Determine the [X, Y] coordinate at the center of the cell enclosing the given text.  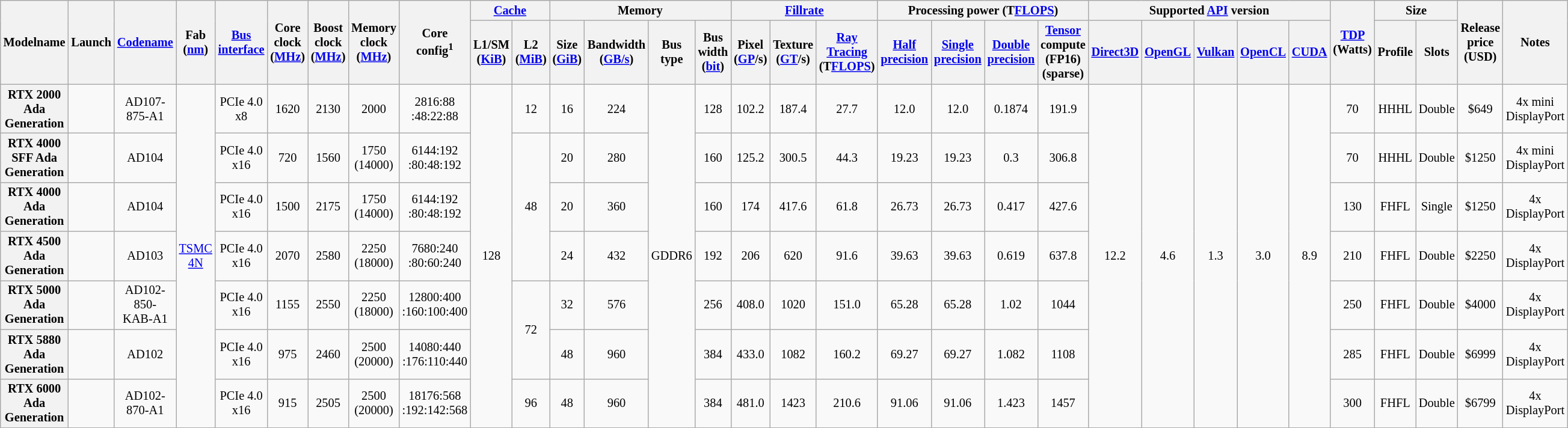
Pixel (GP/s) [751, 52]
433.0 [751, 354]
481.0 [751, 403]
Profile [1395, 52]
RTX 5000 Ada Generation [35, 305]
24 [567, 256]
61.8 [847, 207]
1.3 [1216, 256]
Codename [146, 42]
408.0 [751, 305]
Half precision [905, 52]
151.0 [847, 305]
Core clock (MHz) [287, 42]
RTX 6000 Ada Generation [35, 403]
RTX 5880 Ada Generation [35, 354]
AD102-870-A1 [146, 403]
Size [1416, 10]
96 [531, 403]
RTX 4000 SFF Ada Generation [35, 157]
Cache [510, 10]
44.3 [847, 157]
12800:400 :160:100:400 [435, 305]
306.8 [1063, 157]
AD102-850-KAB-A1 [146, 305]
1.423 [1012, 403]
$2250 [1481, 256]
130 [1352, 207]
Modelname [35, 42]
0.1874 [1012, 109]
2130 [328, 109]
2000 [374, 109]
1457 [1063, 403]
2175 [328, 207]
1044 [1063, 305]
915 [287, 403]
PCIe 4.0 x8 [242, 109]
1500 [287, 207]
72 [531, 329]
Processing power (TFLOPS) [983, 10]
2460 [328, 354]
L2(MiB) [531, 52]
16 [567, 109]
187.4 [793, 109]
Memory [641, 10]
191.9 [1063, 109]
4.6 [1168, 256]
620 [793, 256]
2816:88 :48:22:88 [435, 109]
Single precision [958, 52]
TDP (Watts) [1352, 42]
$4000 [1481, 305]
Release price (USD) [1481, 42]
91.6 [847, 256]
$649 [1481, 109]
432 [616, 256]
576 [616, 305]
Size (GiB) [567, 52]
1620 [287, 109]
0.619 [1012, 256]
Vulkan [1216, 52]
3.0 [1263, 256]
Notes [1535, 42]
2550 [328, 305]
2505 [328, 403]
CUDA [1310, 52]
975 [287, 354]
Slots [1437, 52]
192 [713, 256]
210.6 [847, 403]
1.082 [1012, 354]
1560 [328, 157]
7680:240 :80:60:240 [435, 256]
14080:440 :176:110:440 [435, 354]
210 [1352, 256]
2580 [328, 256]
427.6 [1063, 207]
125.2 [751, 157]
Memory clock (MHz) [374, 42]
300 [1352, 403]
OpenCL [1263, 52]
417.6 [793, 207]
1108 [1063, 354]
27.7 [847, 109]
102.2 [751, 109]
1.02 [1012, 305]
GDDR6 [672, 256]
Tensor compute (FP16) (sparse) [1063, 52]
0.417 [1012, 207]
Double precision [1012, 52]
Bandwidth (GB/s) [616, 52]
RTX 4000 Ada Generation [35, 207]
Bus interface [242, 42]
Texture (GT/s) [793, 52]
256 [713, 305]
280 [616, 157]
2070 [287, 256]
1155 [287, 305]
RTX 2000 Ada Generation [35, 109]
Core config1 [435, 42]
1082 [793, 354]
Launch [91, 42]
206 [751, 256]
Direct3D [1115, 52]
AD102 [146, 354]
RTX 4500 Ada Generation [35, 256]
720 [287, 157]
250 [1352, 305]
360 [616, 207]
Bus width (bit) [713, 52]
Bus type [672, 52]
L1/SM (KiB) [491, 52]
$6799 [1481, 403]
Boost clock (MHz) [328, 42]
224 [616, 109]
8.9 [1310, 256]
300.5 [793, 157]
$6999 [1481, 354]
12 [531, 109]
2250(18000) [374, 256]
1423 [793, 403]
OpenGL [1168, 52]
Fillrate [804, 10]
AD103 [146, 256]
Single [1437, 207]
1020 [793, 305]
2250 (18000) [374, 305]
18176:568 :192:142:568 [435, 403]
AD107-875-A1 [146, 109]
32 [567, 305]
Fab (nm) [196, 42]
12.2 [1115, 256]
0.3 [1012, 157]
TSMC 4N [196, 256]
160.2 [847, 354]
Ray Tracing (TFLOPS) [847, 52]
637.8 [1063, 256]
Supported API version [1210, 10]
174 [751, 207]
285 [1352, 354]
